Provide the (X, Y) coordinate of the cell's center where the given text is located.  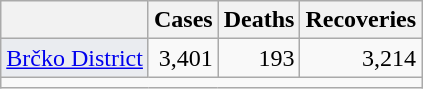
Brčko District (75, 58)
3,214 (361, 58)
193 (259, 58)
Deaths (259, 20)
3,401 (183, 58)
Cases (183, 20)
Recoveries (361, 20)
